Capture the cell that displays the provided text and extract its (x, y) central coordinate. 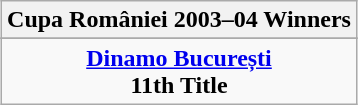
Cupa României 2003–04 Winners (180, 20)
Dinamo București11th Title (180, 72)
